Return (X, Y) of the center of cell containing provided text 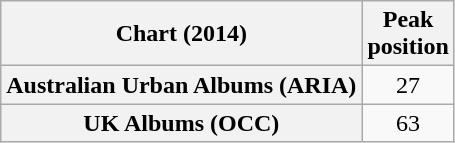
Australian Urban Albums (ARIA) (182, 85)
UK Albums (OCC) (182, 123)
27 (408, 85)
Chart (2014) (182, 34)
63 (408, 123)
Peakposition (408, 34)
